Search for the cell housing the specified text and yield its [X, Y] center coordinate. 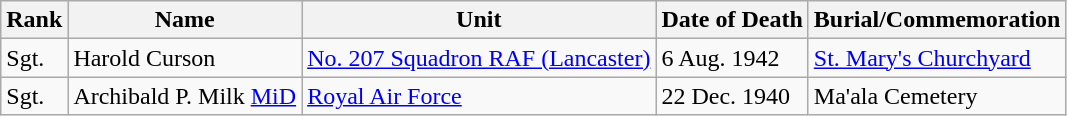
Rank [34, 20]
Ma'ala Cemetery [937, 96]
No. 207 Squadron RAF (Lancaster) [479, 58]
Archibald P. Milk MiD [185, 96]
Date of Death [732, 20]
Name [185, 20]
St. Mary's Churchyard [937, 58]
6 Aug. 1942 [732, 58]
Burial/Commemoration [937, 20]
22 Dec. 1940 [732, 96]
Royal Air Force [479, 96]
Harold Curson [185, 58]
Unit [479, 20]
